Provide the [x, y] coordinate of the cell's center where the given text is located.  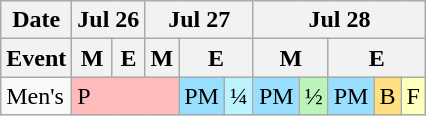
Jul 26 [108, 20]
Jul 27 [200, 20]
¼ [238, 96]
Jul 28 [339, 20]
P [126, 96]
Men's [36, 96]
Date [36, 20]
Event [36, 58]
F [413, 96]
B [388, 96]
½ [314, 96]
